Output the (x, y) coordinate of the center of the cell containing the given text.  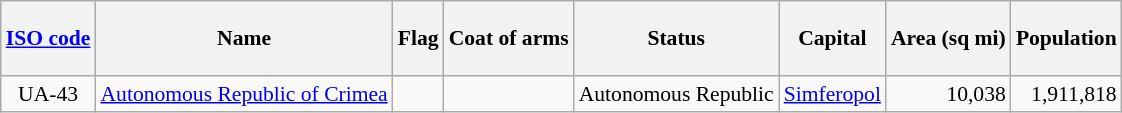
1,911,818 (1066, 94)
Flag (418, 38)
UA-43 (48, 94)
Status (676, 38)
Autonomous Republic (676, 94)
Population (1066, 38)
ISO code (48, 38)
Simferopol (832, 94)
Area (sq mi) (948, 38)
Capital (832, 38)
Autonomous Republic of Crimea (244, 94)
Name (244, 38)
10,038 (948, 94)
Coat of arms (509, 38)
